Return (x, y) of the center of cell containing provided text 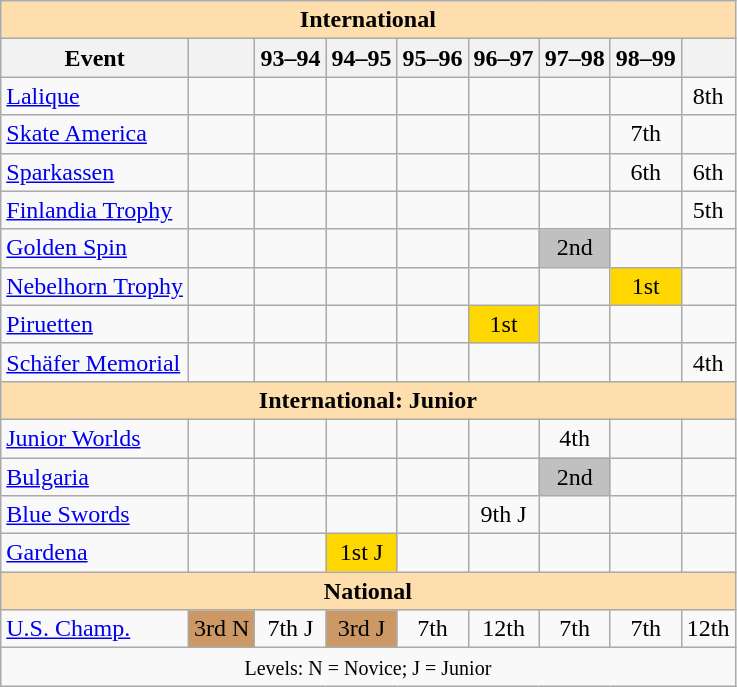
Junior Worlds (95, 438)
1st J (362, 553)
Skate America (95, 134)
U.S. Champ. (95, 629)
8th (708, 96)
Sparkassen (95, 172)
93–94 (290, 58)
98–99 (646, 58)
Levels: N = Novice; J = Junior (368, 667)
Event (95, 58)
96–97 (504, 58)
3rd N (221, 629)
95–96 (432, 58)
Golden Spin (95, 248)
3rd J (362, 629)
Gardena (95, 553)
Bulgaria (95, 477)
National (368, 591)
International (368, 20)
9th J (504, 515)
Lalique (95, 96)
Finlandia Trophy (95, 210)
94–95 (362, 58)
Blue Swords (95, 515)
5th (708, 210)
Nebelhorn Trophy (95, 286)
97–98 (574, 58)
Piruetten (95, 324)
International: Junior (368, 400)
Schäfer Memorial (95, 362)
7th J (290, 629)
